Extract the (X, Y) coordinate from the center of the cell holding the provided text.  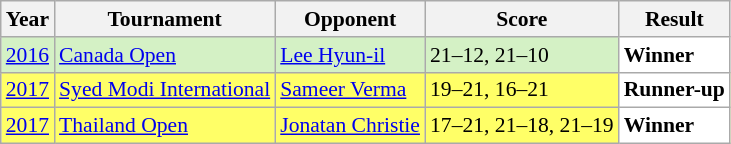
Year (28, 19)
Runner-up (674, 90)
Score (522, 19)
Lee Hyun-il (350, 55)
Sameer Verma (350, 90)
17–21, 21–18, 21–19 (522, 126)
19–21, 16–21 (522, 90)
Syed Modi International (164, 90)
Thailand Open (164, 126)
Tournament (164, 19)
21–12, 21–10 (522, 55)
2016 (28, 55)
Opponent (350, 19)
Canada Open (164, 55)
Jonatan Christie (350, 126)
Result (674, 19)
